Provide the [x, y] coordinate of the cell's center where the given text is located.  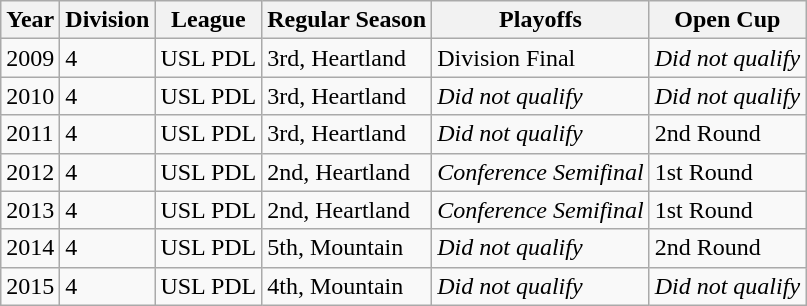
4th, Mountain [347, 286]
5th, Mountain [347, 248]
2009 [30, 58]
2015 [30, 286]
2013 [30, 210]
Open Cup [727, 20]
Division [108, 20]
2014 [30, 248]
League [208, 20]
2012 [30, 172]
Playoffs [540, 20]
2010 [30, 96]
Regular Season [347, 20]
Division Final [540, 58]
2011 [30, 134]
Year [30, 20]
